Return [x, y] of the center of cell containing provided text 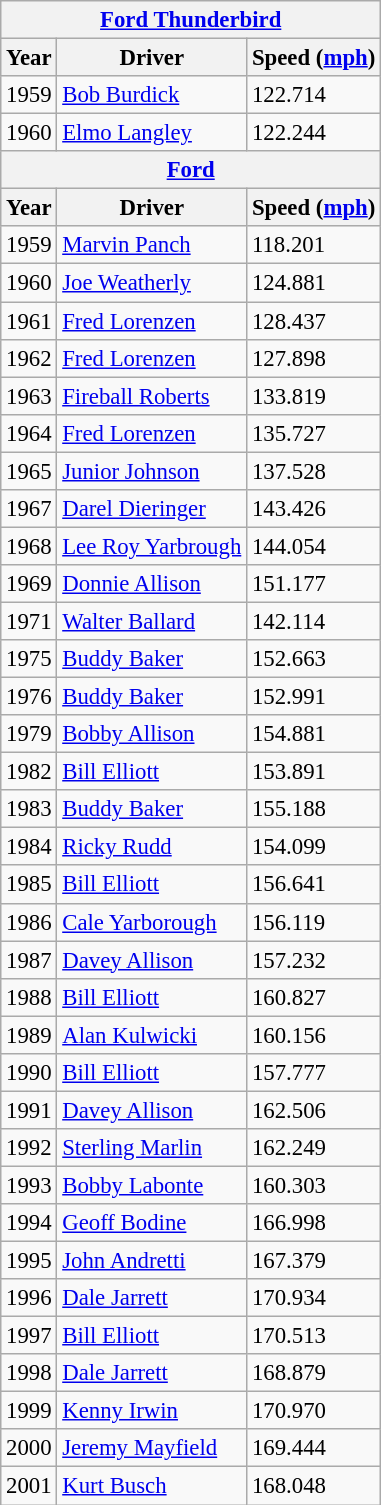
Cale Yarborough [152, 922]
1965 [29, 471]
169.444 [314, 1449]
1996 [29, 1298]
Marvin Panch [152, 245]
128.437 [314, 321]
1993 [29, 1185]
1989 [29, 1035]
2001 [29, 1486]
144.054 [314, 546]
1979 [29, 734]
1982 [29, 772]
Kenny Irwin [152, 1411]
127.898 [314, 358]
170.934 [314, 1298]
1991 [29, 1110]
1990 [29, 1073]
1986 [29, 922]
166.998 [314, 1223]
1983 [29, 809]
122.244 [314, 133]
1964 [29, 433]
1961 [29, 321]
167.379 [314, 1261]
160.827 [314, 997]
1971 [29, 621]
1969 [29, 584]
143.426 [314, 509]
157.232 [314, 960]
162.506 [314, 1110]
1999 [29, 1411]
135.727 [314, 433]
156.119 [314, 922]
154.881 [314, 734]
Elmo Langley [152, 133]
Kurt Busch [152, 1486]
Sterling Marlin [152, 1148]
Bob Burdick [152, 95]
160.156 [314, 1035]
Alan Kulwicki [152, 1035]
152.663 [314, 659]
Bobby Labonte [152, 1185]
124.881 [314, 283]
Donnie Allison [152, 584]
Ford [191, 170]
1967 [29, 509]
1975 [29, 659]
154.099 [314, 847]
170.970 [314, 1411]
1962 [29, 358]
Jeremy Mayfield [152, 1449]
Fireball Roberts [152, 396]
153.891 [314, 772]
118.201 [314, 245]
Bobby Allison [152, 734]
1988 [29, 997]
Geoff Bodine [152, 1223]
162.249 [314, 1148]
Darel Dieringer [152, 509]
1963 [29, 396]
133.819 [314, 396]
1994 [29, 1223]
156.641 [314, 885]
2000 [29, 1449]
John Andretti [152, 1261]
1985 [29, 885]
168.879 [314, 1373]
1998 [29, 1373]
Junior Johnson [152, 471]
1997 [29, 1336]
1968 [29, 546]
170.513 [314, 1336]
1995 [29, 1261]
155.188 [314, 809]
160.303 [314, 1185]
1987 [29, 960]
Ford Thunderbird [191, 20]
Lee Roy Yarbrough [152, 546]
1976 [29, 697]
142.114 [314, 621]
157.777 [314, 1073]
1992 [29, 1148]
137.528 [314, 471]
1984 [29, 847]
Walter Ballard [152, 621]
Joe Weatherly [152, 283]
151.177 [314, 584]
168.048 [314, 1486]
152.991 [314, 697]
Ricky Rudd [152, 847]
122.714 [314, 95]
